Return [x, y] of the center of cell containing provided text 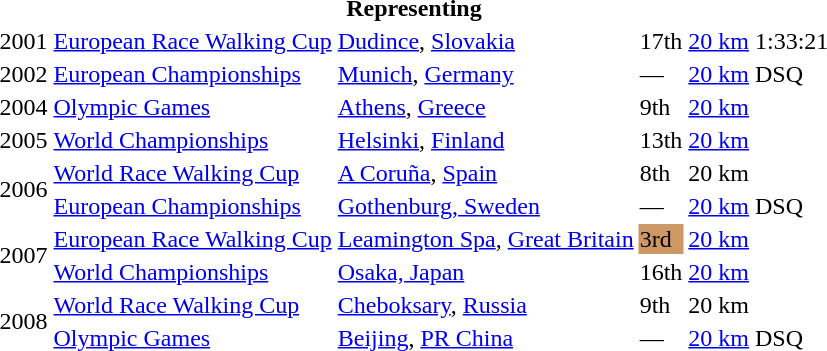
17th [661, 41]
Helsinki, Finland [486, 140]
16th [661, 272]
Olympic Games [192, 107]
Munich, Germany [486, 74]
13th [661, 140]
Leamington Spa, Great Britain [486, 239]
Cheboksary, Russia [486, 305]
Athens, Greece [486, 107]
Dudince, Slovakia [486, 41]
A Coruña, Spain [486, 173]
Gothenburg, Sweden [486, 206]
Osaka, Japan [486, 272]
3rd [661, 239]
8th [661, 173]
